Pinpoint the cell where the given text exists, returning its (X, Y) midpoint coordinate. 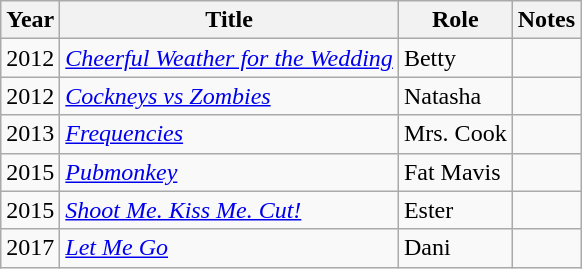
Pubmonkey (230, 172)
2017 (30, 248)
Cockneys vs Zombies (230, 96)
Let Me Go (230, 248)
Betty (455, 58)
Year (30, 20)
Dani (455, 248)
Mrs. Cook (455, 134)
Ester (455, 210)
Notes (546, 20)
Fat Mavis (455, 172)
Shoot Me. Kiss Me. Cut! (230, 210)
2013 (30, 134)
Frequencies (230, 134)
Role (455, 20)
Cheerful Weather for the Wedding (230, 58)
Title (230, 20)
Natasha (455, 96)
